Extract the (x, y) coordinate from the center of the cell holding the provided text.  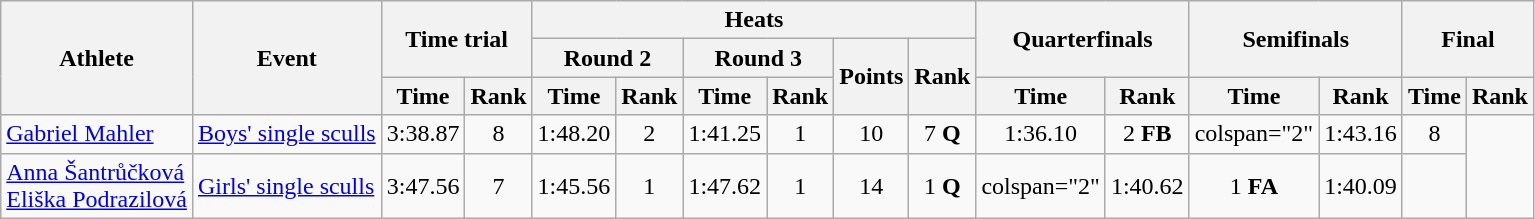
14 (872, 186)
2 (650, 134)
Round 3 (758, 58)
Points (872, 77)
Girls' single sculls (286, 186)
Gabriel Mahler (97, 134)
1:40.09 (1361, 186)
1:43.16 (1361, 134)
Boys' single sculls (286, 134)
Anna ŠantrůčkováEliška Podrazilová (97, 186)
1:48.20 (574, 134)
1 Q (942, 186)
Heats (754, 20)
1:45.56 (574, 186)
Quarterfinals (1082, 39)
Time trial (456, 39)
1:36.10 (1041, 134)
2 FB (1147, 134)
Semifinals (1296, 39)
Athlete (97, 58)
10 (872, 134)
7 (498, 186)
Event (286, 58)
1:41.25 (725, 134)
7 Q (942, 134)
3:47.56 (423, 186)
3:38.87 (423, 134)
1:40.62 (1147, 186)
1:47.62 (725, 186)
1 FA (1254, 186)
Final (1468, 39)
Round 2 (608, 58)
